Scan for the cell matching the given text and deliver its (X, Y) coordinate at center. 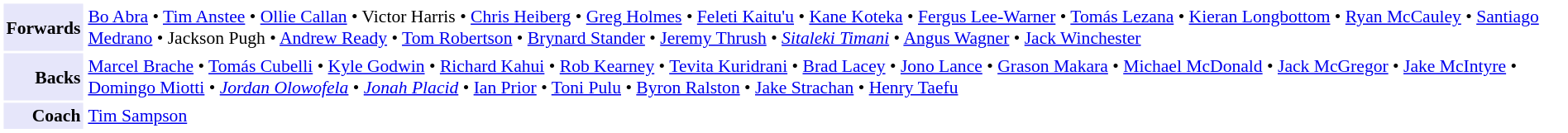
Tim Sampson (825, 116)
Forwards (43, 26)
Coach (43, 116)
Backs (43, 76)
